From the cell containing the given text, extract its center point as (X, Y) coordinate. 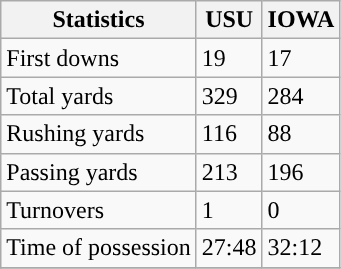
1 (229, 210)
IOWA (301, 20)
Rushing yards (99, 134)
Statistics (99, 20)
19 (229, 58)
196 (301, 172)
88 (301, 134)
284 (301, 96)
17 (301, 58)
Time of possession (99, 248)
First downs (99, 58)
213 (229, 172)
329 (229, 96)
27:48 (229, 248)
Total yards (99, 96)
0 (301, 210)
Passing yards (99, 172)
Turnovers (99, 210)
USU (229, 20)
116 (229, 134)
32:12 (301, 248)
